Determine the (x, y) coordinate at the center of the cell enclosing the given text.  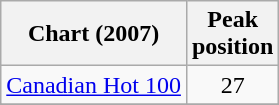
Chart (2007) (94, 34)
27 (232, 85)
Peakposition (232, 34)
Canadian Hot 100 (94, 85)
